From the cell containing the given text, extract its center point as [x, y] coordinate. 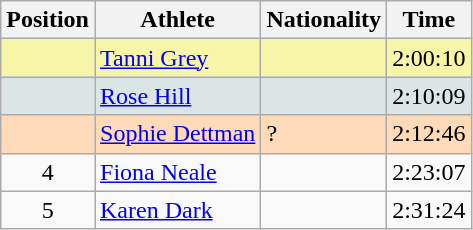
2:23:07 [429, 172]
2:12:46 [429, 134]
Fiona Neale [177, 172]
Tanni Grey [177, 58]
Nationality [324, 20]
Athlete [177, 20]
Sophie Dettman [177, 134]
Rose Hill [177, 96]
2:31:24 [429, 210]
2:00:10 [429, 58]
Position [48, 20]
2:10:09 [429, 96]
4 [48, 172]
5 [48, 210]
? [324, 134]
Karen Dark [177, 210]
Time [429, 20]
